Return the (x, y) coordinate for the center point of the cell that contains the specified text.  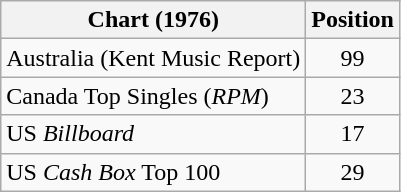
29 (353, 172)
Australia (Kent Music Report) (154, 58)
Canada Top Singles (RPM) (154, 96)
Position (353, 20)
99 (353, 58)
US Cash Box Top 100 (154, 172)
23 (353, 96)
Chart (1976) (154, 20)
US Billboard (154, 134)
17 (353, 134)
